Determine the [X, Y] coordinate at the center of the cell enclosing the given text.  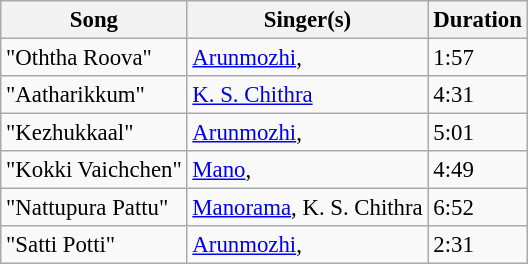
Duration [478, 20]
6:52 [478, 208]
"Kezhukkaal" [94, 133]
"Aatharikkum" [94, 95]
"Kokki Vaichchen" [94, 170]
"Oththa Roova" [94, 58]
Song [94, 20]
4:49 [478, 170]
Singer(s) [308, 20]
Mano, [308, 170]
"Satti Potti" [94, 245]
Manorama, K. S. Chithra [308, 208]
1:57 [478, 58]
4:31 [478, 95]
"Nattupura Pattu" [94, 208]
K. S. Chithra [308, 95]
5:01 [478, 133]
2:31 [478, 245]
